From the cell containing the given text, extract its center point as [x, y] coordinate. 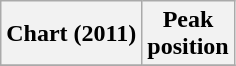
Peakposition [188, 34]
Chart (2011) [72, 34]
